Return the (x, y) coordinate for the center point of the cell that contains the specified text.  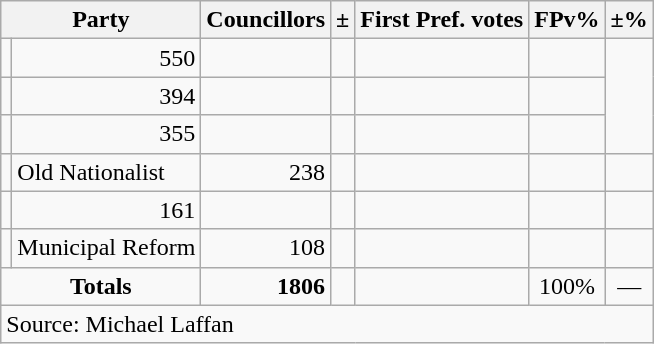
FPv% (567, 20)
Municipal Reform (106, 248)
Source: Michael Laffan (328, 324)
100% (567, 286)
550 (106, 58)
394 (106, 96)
Councillors (266, 20)
161 (106, 210)
± (343, 20)
Party (101, 20)
108 (266, 248)
Old Nationalist (106, 172)
238 (266, 172)
Totals (101, 286)
— (629, 286)
First Pref. votes (442, 20)
±% (629, 20)
1806 (266, 286)
355 (106, 134)
